Find where the given text appears and provide that cell's center as [X, Y] coordinate. 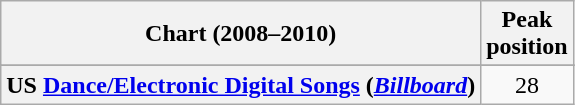
Peakposition [527, 34]
US Dance/Electronic Digital Songs (Billboard) [241, 85]
28 [527, 85]
Chart (2008–2010) [241, 34]
